Locate the cell with the specified text and output its [X, Y] center coordinate. 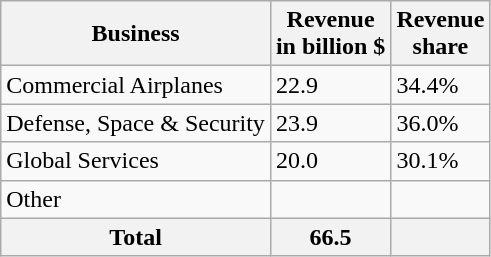
Defense, Space & Security [136, 123]
34.4% [440, 85]
30.1% [440, 161]
Business [136, 34]
36.0% [440, 123]
Revenueshare [440, 34]
Global Services [136, 161]
20.0 [330, 161]
22.9 [330, 85]
Total [136, 237]
66.5 [330, 237]
Other [136, 199]
23.9 [330, 123]
Revenuein billion $ [330, 34]
Commercial Airplanes [136, 85]
